Return (x, y) of the center of cell containing provided text 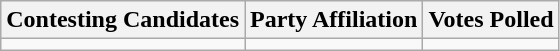
Contesting Candidates (123, 20)
Votes Polled (491, 20)
Party Affiliation (334, 20)
